Output the (x, y) coordinate of the center of the cell containing the given text.  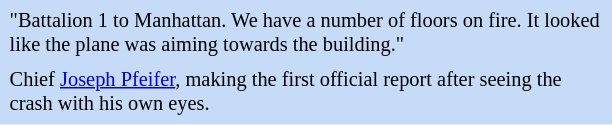
Chief Joseph Pfeifer, making the first official report after seeing the crash with his own eyes. (306, 92)
"Battalion 1 to Manhattan. We have a number of floors on fire. It looked like the plane was aiming towards the building." (306, 34)
